Return the [x, y] coordinate for the center point of the cell that contains the specified text.  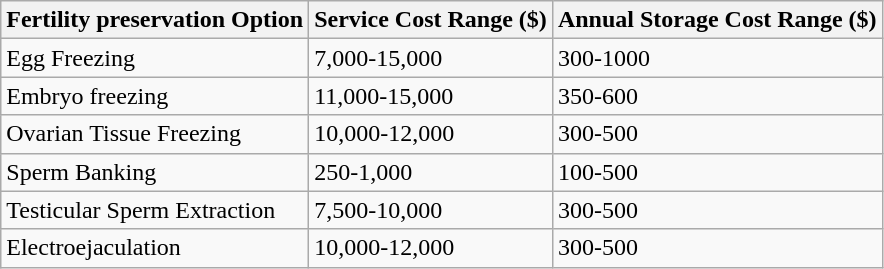
Sperm Banking [155, 172]
Egg Freezing [155, 58]
100-500 [717, 172]
Fertility preservation Option [155, 20]
7,500-10,000 [431, 210]
Service Cost Range ($) [431, 20]
7,000-15,000 [431, 58]
350-600 [717, 96]
250-1,000 [431, 172]
Ovarian Tissue Freezing [155, 134]
Annual Storage Cost Range ($) [717, 20]
Electroejaculation [155, 248]
Embryo freezing [155, 96]
11,000-15,000 [431, 96]
300-1000 [717, 58]
Testicular Sperm Extraction [155, 210]
